Search for the cell housing the specified text and yield its (X, Y) center coordinate. 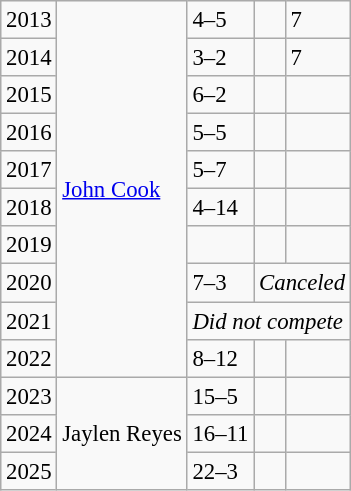
3–2 (220, 58)
6–2 (220, 95)
8–12 (220, 358)
2021 (29, 321)
John Cook (122, 189)
22–3 (220, 471)
Jaylen Reyes (122, 434)
2025 (29, 471)
2017 (29, 170)
4–14 (220, 208)
2020 (29, 283)
4–5 (220, 20)
Canceled (302, 283)
2014 (29, 58)
2013 (29, 20)
15–5 (220, 396)
2018 (29, 208)
5–7 (220, 170)
2015 (29, 95)
2023 (29, 396)
7–3 (220, 283)
5–5 (220, 133)
2022 (29, 358)
2019 (29, 245)
2024 (29, 433)
16–11 (220, 433)
2016 (29, 133)
Did not compete (268, 321)
